Pinpoint the cell where the given text exists, returning its (X, Y) midpoint coordinate. 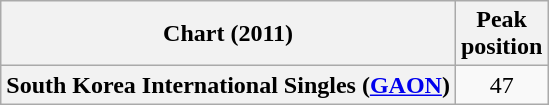
Peakposition (501, 34)
Chart (2011) (228, 34)
47 (501, 85)
South Korea International Singles (GAON) (228, 85)
